Pinpoint the cell where the given text exists, returning its [x, y] midpoint coordinate. 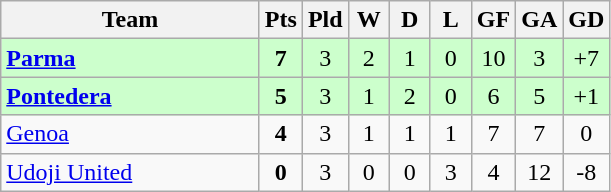
W [368, 20]
Pld [325, 20]
Genoa [130, 134]
-8 [586, 172]
Team [130, 20]
Parma [130, 58]
10 [493, 58]
L [450, 20]
Pontedera [130, 96]
Udoji United [130, 172]
GD [586, 20]
D [410, 20]
12 [540, 172]
GF [493, 20]
+1 [586, 96]
Pts [280, 20]
GA [540, 20]
+7 [586, 58]
6 [493, 96]
